Extract the [X, Y] coordinate from the center of the cell holding the provided text.  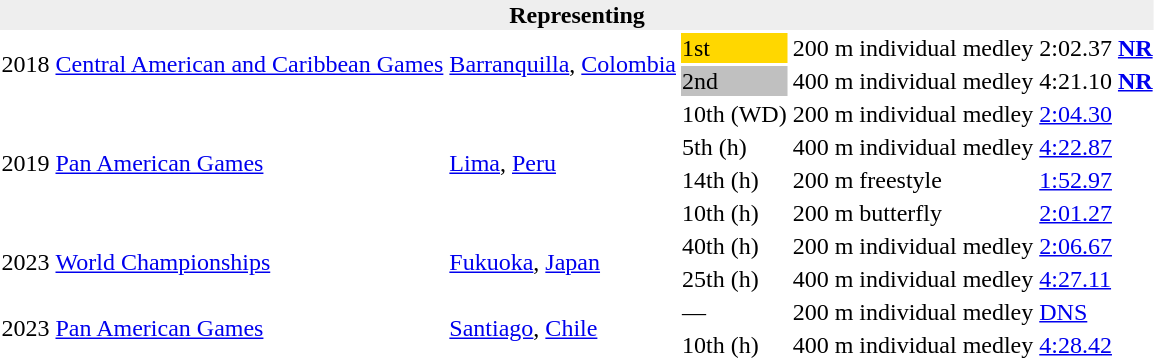
2:04.30 [1096, 114]
Barranquilla, Colombia [563, 64]
DNS [1096, 312]
4:21.10 NR [1096, 81]
Representing [577, 15]
2:01.27 [1096, 213]
5th (h) [734, 147]
Pan American Games [250, 164]
14th (h) [734, 180]
2:02.37 NR [1096, 48]
200 m butterfly [913, 213]
2019 [26, 164]
2018 [26, 64]
4:27.11 [1096, 279]
— [734, 312]
25th (h) [734, 279]
World Championships [250, 262]
1st [734, 48]
2nd [734, 81]
10th (h) [734, 213]
10th (WD) [734, 114]
2:06.67 [1096, 246]
1:52.97 [1096, 180]
200 m freestyle [913, 180]
4:22.87 [1096, 147]
2023 [26, 262]
Fukuoka, Japan [563, 262]
Lima, Peru [563, 164]
Central American and Caribbean Games [250, 64]
40th (h) [734, 246]
